Return [X, Y] of the center of cell containing provided text 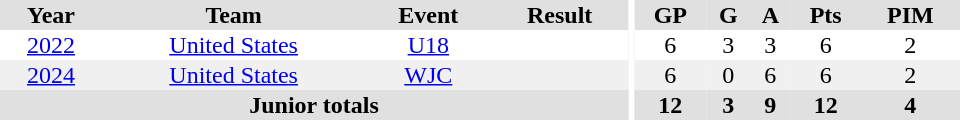
2022 [51, 45]
Result [560, 15]
Team [234, 15]
WJC [428, 75]
U18 [428, 45]
2024 [51, 75]
Junior totals [314, 105]
0 [728, 75]
Year [51, 15]
GP [670, 15]
9 [770, 105]
Pts [826, 15]
Event [428, 15]
PIM [910, 15]
A [770, 15]
G [728, 15]
4 [910, 105]
